Capture the cell that displays the provided text and extract its [X, Y] central coordinate. 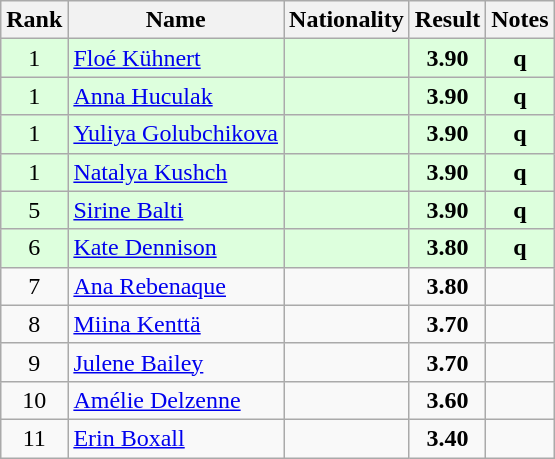
Rank [34, 20]
Anna Huculak [176, 96]
11 [34, 438]
9 [34, 362]
6 [34, 248]
7 [34, 286]
Name [176, 20]
Yuliya Golubchikova [176, 134]
Nationality [347, 20]
3.40 [447, 438]
10 [34, 400]
5 [34, 210]
Erin Boxall [176, 438]
Ana Rebenaque [176, 286]
Natalya Kushch [176, 172]
3.60 [447, 400]
Floé Kühnert [176, 58]
Result [447, 20]
Julene Bailey [176, 362]
Notes [520, 20]
Miina Kenttä [176, 324]
Amélie Delzenne [176, 400]
Kate Dennison [176, 248]
8 [34, 324]
Sirine Balti [176, 210]
